Locate the cell with the specified text and output its [x, y] center coordinate. 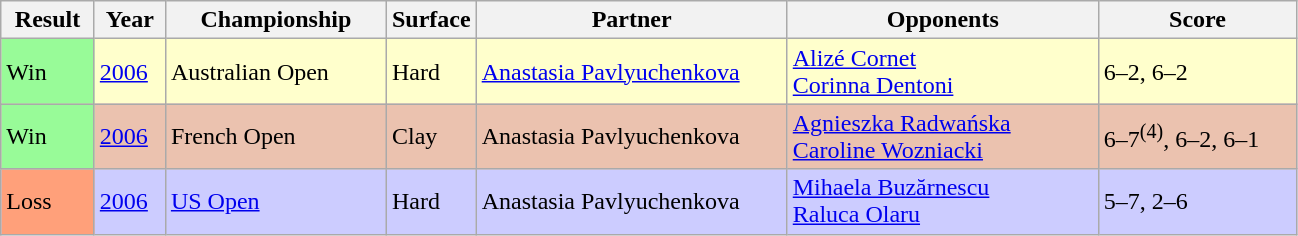
6–2, 6–2 [1198, 72]
Championship [276, 20]
Clay [431, 136]
Agnieszka Radwańska Caroline Wozniacki [942, 136]
US Open [276, 202]
Australian Open [276, 72]
French Open [276, 136]
Surface [431, 20]
Mihaela Buzărnescu Raluca Olaru [942, 202]
Loss [48, 202]
Score [1198, 20]
Result [48, 20]
Partner [632, 20]
6–7(4), 6–2, 6–1 [1198, 136]
Opponents [942, 20]
Year [130, 20]
Alizé Cornet Corinna Dentoni [942, 72]
5–7, 2–6 [1198, 202]
